From the cell containing the given text, extract its center point as (x, y) coordinate. 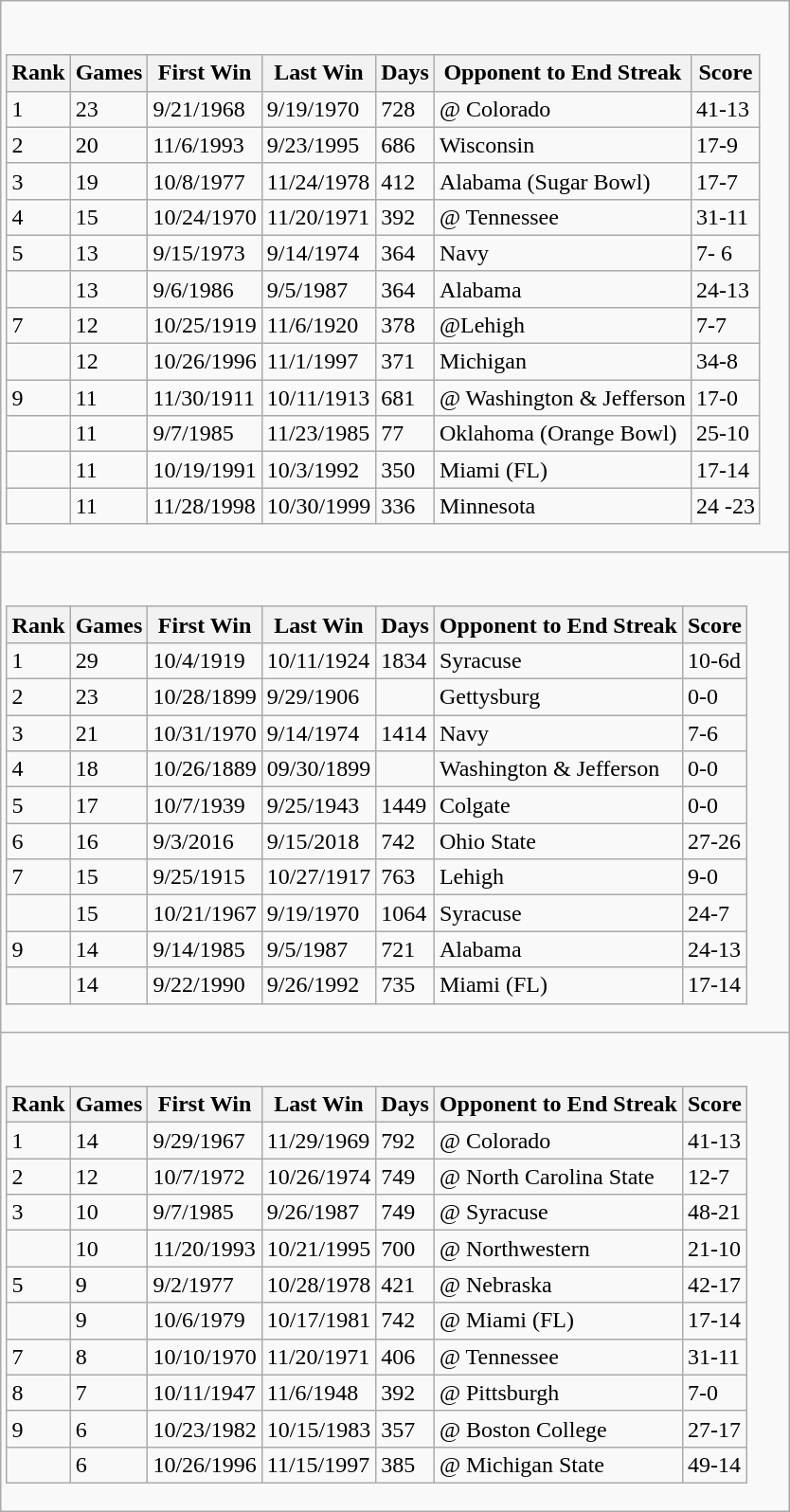
19 (109, 181)
7-7 (726, 325)
Alabama (Sugar Bowl) (563, 181)
10/6/1979 (205, 1321)
357 (405, 1429)
@ North Carolina State (558, 1177)
17 (109, 805)
1834 (405, 660)
9/15/2018 (318, 841)
10/11/1913 (318, 398)
9/2/1977 (205, 1285)
10-6d (714, 660)
763 (405, 877)
Michigan (563, 362)
Wisconsin (563, 145)
11/30/1911 (205, 398)
49-14 (714, 1465)
10/27/1917 (318, 877)
17-7 (726, 181)
728 (405, 109)
10/17/1981 (318, 1321)
412 (405, 181)
385 (405, 1465)
9/6/1986 (205, 289)
10/26/1889 (205, 769)
10/21/1995 (318, 1249)
9/23/1995 (318, 145)
406 (405, 1357)
10/25/1919 (205, 325)
735 (405, 985)
7-0 (714, 1393)
11/15/1997 (318, 1465)
Ohio State (558, 841)
10/11/1924 (318, 660)
29 (109, 660)
7-6 (714, 733)
24-7 (714, 913)
@ Boston College (558, 1429)
77 (405, 434)
9/25/1915 (205, 877)
9/22/1990 (205, 985)
350 (405, 470)
@ Miami (FL) (558, 1321)
@Lehigh (563, 325)
1064 (405, 913)
721 (405, 949)
10/28/1978 (318, 1285)
9/29/1906 (318, 697)
10/7/1972 (205, 1177)
10/19/1991 (205, 470)
Minnesota (563, 506)
9/26/1992 (318, 985)
1449 (405, 805)
11/6/1948 (318, 1393)
17-0 (726, 398)
20 (109, 145)
21-10 (714, 1249)
9/21/1968 (205, 109)
9/26/1987 (318, 1213)
17-9 (726, 145)
10/28/1899 (205, 697)
10/24/1970 (205, 217)
42-17 (714, 1285)
@ Nebraska (558, 1285)
792 (405, 1141)
10/21/1967 (205, 913)
Washington & Jefferson (558, 769)
11/28/1998 (205, 506)
10/26/1974 (318, 1177)
@ Northwestern (558, 1249)
11/24/1978 (318, 181)
378 (405, 325)
11/6/1993 (205, 145)
16 (109, 841)
11/1/1997 (318, 362)
@ Syracuse (558, 1213)
11/29/1969 (318, 1141)
11/23/1985 (318, 434)
@ Michigan State (558, 1465)
24 -23 (726, 506)
Oklahoma (Orange Bowl) (563, 434)
9/15/1973 (205, 253)
9/14/1985 (205, 949)
10/31/1970 (205, 733)
686 (405, 145)
21 (109, 733)
27-26 (714, 841)
681 (405, 398)
10/10/1970 (205, 1357)
12-7 (714, 1177)
7- 6 (726, 253)
10/7/1939 (205, 805)
11/20/1993 (205, 1249)
9/3/2016 (205, 841)
371 (405, 362)
10/8/1977 (205, 181)
09/30/1899 (318, 769)
10/3/1992 (318, 470)
27-17 (714, 1429)
18 (109, 769)
25-10 (726, 434)
9/25/1943 (318, 805)
Colgate (558, 805)
10/15/1983 (318, 1429)
336 (405, 506)
10/11/1947 (205, 1393)
421 (405, 1285)
Gettysburg (558, 697)
700 (405, 1249)
@ Washington & Jefferson (563, 398)
@ Pittsburgh (558, 1393)
10/23/1982 (205, 1429)
10/30/1999 (318, 506)
10/4/1919 (205, 660)
9/29/1967 (205, 1141)
9-0 (714, 877)
1414 (405, 733)
Lehigh (558, 877)
11/6/1920 (318, 325)
48-21 (714, 1213)
34-8 (726, 362)
